Determine the [x, y] coordinate at the center of the cell enclosing the given text.  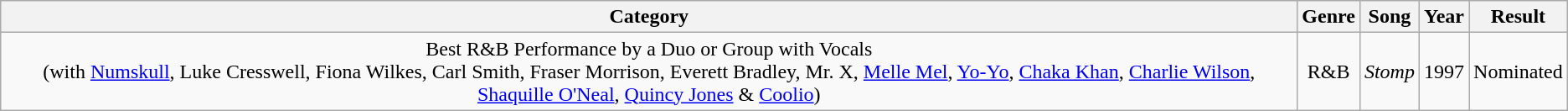
Result [1519, 17]
R&B [1328, 71]
Nominated [1519, 71]
Stomp [1389, 71]
Year [1444, 17]
1997 [1444, 71]
Genre [1328, 17]
Song [1389, 17]
Category [649, 17]
